Find where the given text appears and provide that cell's center as [X, Y] coordinate. 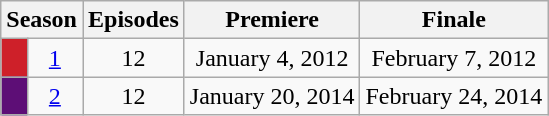
February 7, 2012 [454, 58]
2 [54, 96]
1 [54, 58]
January 20, 2014 [272, 96]
January 4, 2012 [272, 58]
Finale [454, 20]
Episodes [133, 20]
February 24, 2014 [454, 96]
Season [42, 20]
Premiere [272, 20]
